Find where the given text appears and provide that cell's center as [X, Y] coordinate. 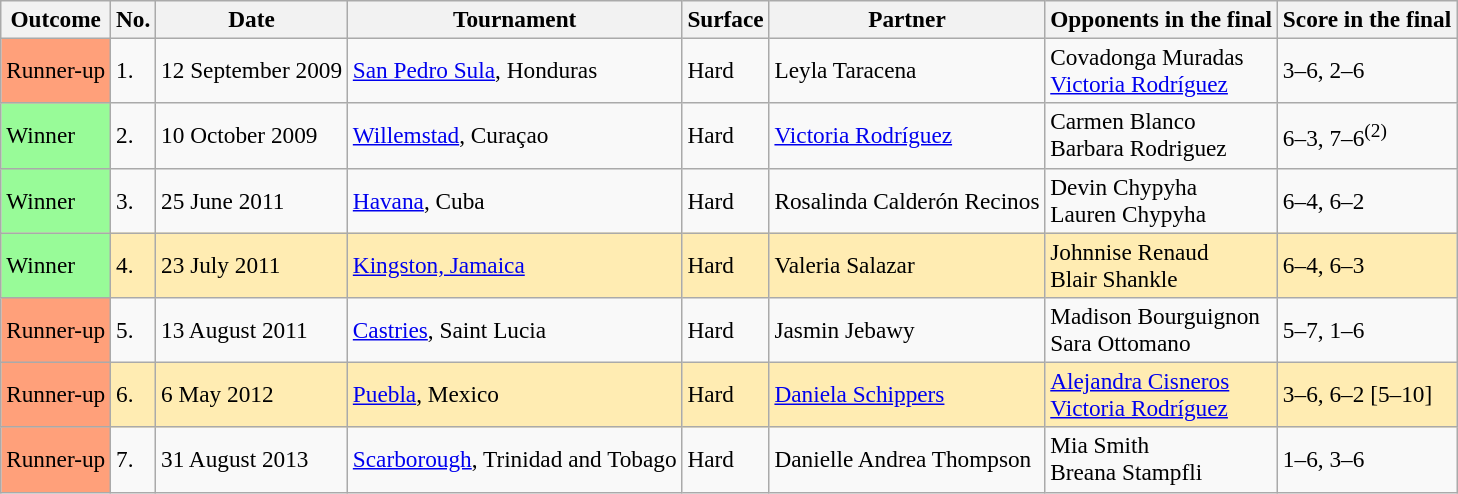
6–4, 6–2 [1366, 200]
13 August 2011 [252, 330]
1. [134, 70]
Willemstad, Curaçao [514, 136]
7. [134, 460]
31 August 2013 [252, 460]
Partner [907, 19]
2. [134, 136]
6–3, 7–6(2) [1366, 136]
Kingston, Jamaica [514, 264]
1–6, 3–6 [1366, 460]
Havana, Cuba [514, 200]
Daniela Schippers [907, 394]
23 July 2011 [252, 264]
Victoria Rodríguez [907, 136]
3–6, 6–2 [5–10] [1366, 394]
Jasmin Jebawy [907, 330]
6. [134, 394]
San Pedro Sula, Honduras [514, 70]
5. [134, 330]
12 September 2009 [252, 70]
Tournament [514, 19]
Scarborough, Trinidad and Tobago [514, 460]
Opponents in the final [1162, 19]
10 October 2009 [252, 136]
Johnnise Renaud Blair Shankle [1162, 264]
Outcome [56, 19]
6–4, 6–3 [1366, 264]
4. [134, 264]
Alejandra Cisneros Victoria Rodríguez [1162, 394]
3–6, 2–6 [1366, 70]
Danielle Andrea Thompson [907, 460]
Surface [726, 19]
3. [134, 200]
Mia Smith Breana Stampfli [1162, 460]
Devin Chypyha Lauren Chypyha [1162, 200]
Rosalinda Calderón Recinos [907, 200]
Valeria Salazar [907, 264]
Leyla Taracena [907, 70]
5–7, 1–6 [1366, 330]
Date [252, 19]
Puebla, Mexico [514, 394]
Covadonga Muradas Victoria Rodríguez [1162, 70]
Score in the final [1366, 19]
Carmen Blanco Barbara Rodriguez [1162, 136]
6 May 2012 [252, 394]
Castries, Saint Lucia [514, 330]
25 June 2011 [252, 200]
No. [134, 19]
Madison Bourguignon Sara Ottomano [1162, 330]
